Provide the (x, y) coordinate of the cell's center where the given text is located.  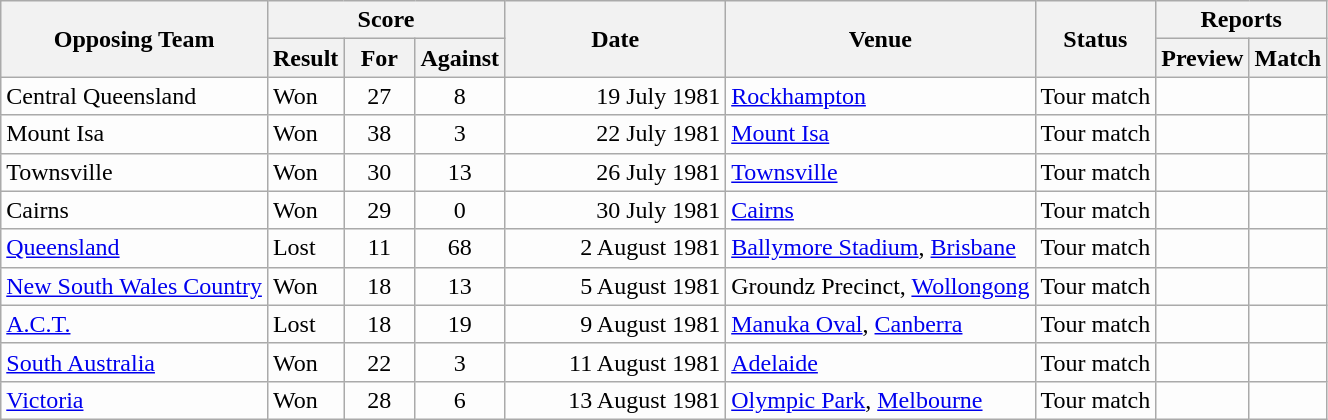
For (380, 58)
Groundz Precinct, Wollongong (880, 286)
22 (380, 362)
Venue (880, 39)
Date (616, 39)
11 (380, 248)
New South Wales Country (134, 286)
38 (380, 134)
28 (380, 400)
Against (460, 58)
68 (460, 248)
27 (380, 96)
0 (460, 210)
Victoria (134, 400)
Reports (1242, 20)
Score (386, 20)
8 (460, 96)
Result (305, 58)
Queensland (134, 248)
30 July 1981 (616, 210)
2 August 1981 (616, 248)
Match (1288, 58)
26 July 1981 (616, 172)
30 (380, 172)
A.C.T. (134, 324)
6 (460, 400)
22 July 1981 (616, 134)
Rockhampton (880, 96)
Manuka Oval, Canberra (880, 324)
Central Queensland (134, 96)
9 August 1981 (616, 324)
Status (1096, 39)
29 (380, 210)
13 August 1981 (616, 400)
Olympic Park, Melbourne (880, 400)
19 July 1981 (616, 96)
South Australia (134, 362)
11 August 1981 (616, 362)
Preview (1202, 58)
19 (460, 324)
Adelaide (880, 362)
Opposing Team (134, 39)
5 August 1981 (616, 286)
Ballymore Stadium, Brisbane (880, 248)
